Scan for the cell matching the given text and deliver its (x, y) coordinate at center. 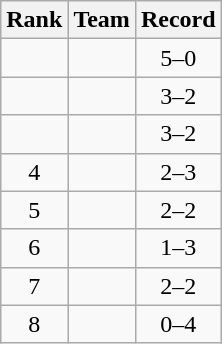
6 (34, 248)
0–4 (178, 324)
Rank (34, 20)
4 (34, 172)
1–3 (178, 248)
8 (34, 324)
5–0 (178, 58)
Record (178, 20)
7 (34, 286)
5 (34, 210)
2–3 (178, 172)
Team (102, 20)
